Locate the cell with the specified text and output its (X, Y) center coordinate. 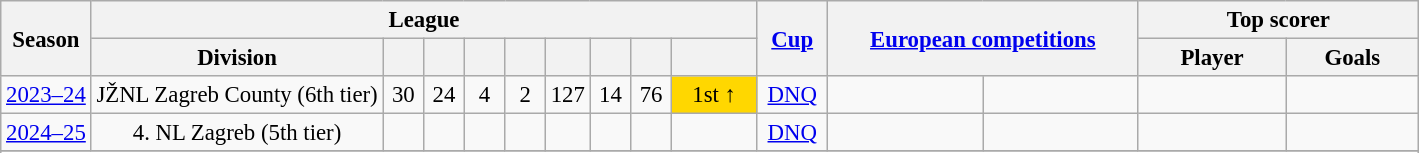
Cup (792, 38)
76 (652, 95)
30 (404, 95)
Goals (1352, 58)
2 (526, 95)
4. NL Zagreb (5th tier) (237, 133)
14 (610, 95)
Division (237, 58)
League (424, 20)
European competitions (984, 38)
127 (568, 95)
2023–24 (46, 95)
Top scorer (1278, 20)
Player (1212, 58)
4 (484, 95)
24 (444, 95)
JŽNL Zagreb County (6th tier) (237, 95)
2024–25 (46, 133)
1st ↑ (714, 95)
Season (46, 38)
